Output the [x, y] coordinate of the center of the cell containing the given text.  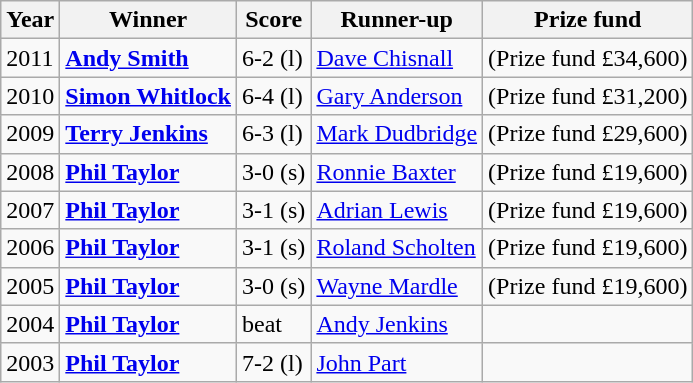
John Part [397, 362]
(Prize fund £34,600) [588, 58]
(Prize fund £29,600) [588, 134]
2007 [30, 210]
6-2 (l) [273, 58]
beat [273, 324]
Mark Dudbridge [397, 134]
Andy Smith [148, 58]
6-3 (l) [273, 134]
Prize fund [588, 20]
2004 [30, 324]
Wayne Mardle [397, 286]
Adrian Lewis [397, 210]
7-2 (l) [273, 362]
2005 [30, 286]
2010 [30, 96]
(Prize fund £31,200) [588, 96]
Dave Chisnall [397, 58]
Roland Scholten [397, 248]
6-4 (l) [273, 96]
2006 [30, 248]
Andy Jenkins [397, 324]
Simon Whitlock [148, 96]
2009 [30, 134]
2011 [30, 58]
Ronnie Baxter [397, 172]
Gary Anderson [397, 96]
2003 [30, 362]
Winner [148, 20]
Year [30, 20]
2008 [30, 172]
Score [273, 20]
Runner-up [397, 20]
Terry Jenkins [148, 134]
